Capture the cell that displays the provided text and extract its [x, y] central coordinate. 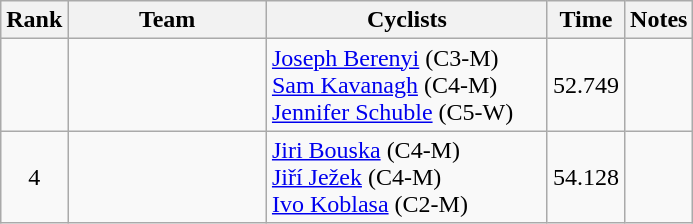
Team [168, 20]
4 [34, 177]
Joseph Berenyi (C3-M)Sam Kavanagh (C4-M)Jennifer Schuble (C5-W) [406, 85]
Notes [659, 20]
52.749 [586, 85]
Time [586, 20]
54.128 [586, 177]
Jiri Bouska (C4-M)Jiří Ježek (C4-M)Ivo Koblasa (C2-M) [406, 177]
Rank [34, 20]
Cyclists [406, 20]
